For the text-containing cell, return its midpoint in [X, Y] coordinate format. 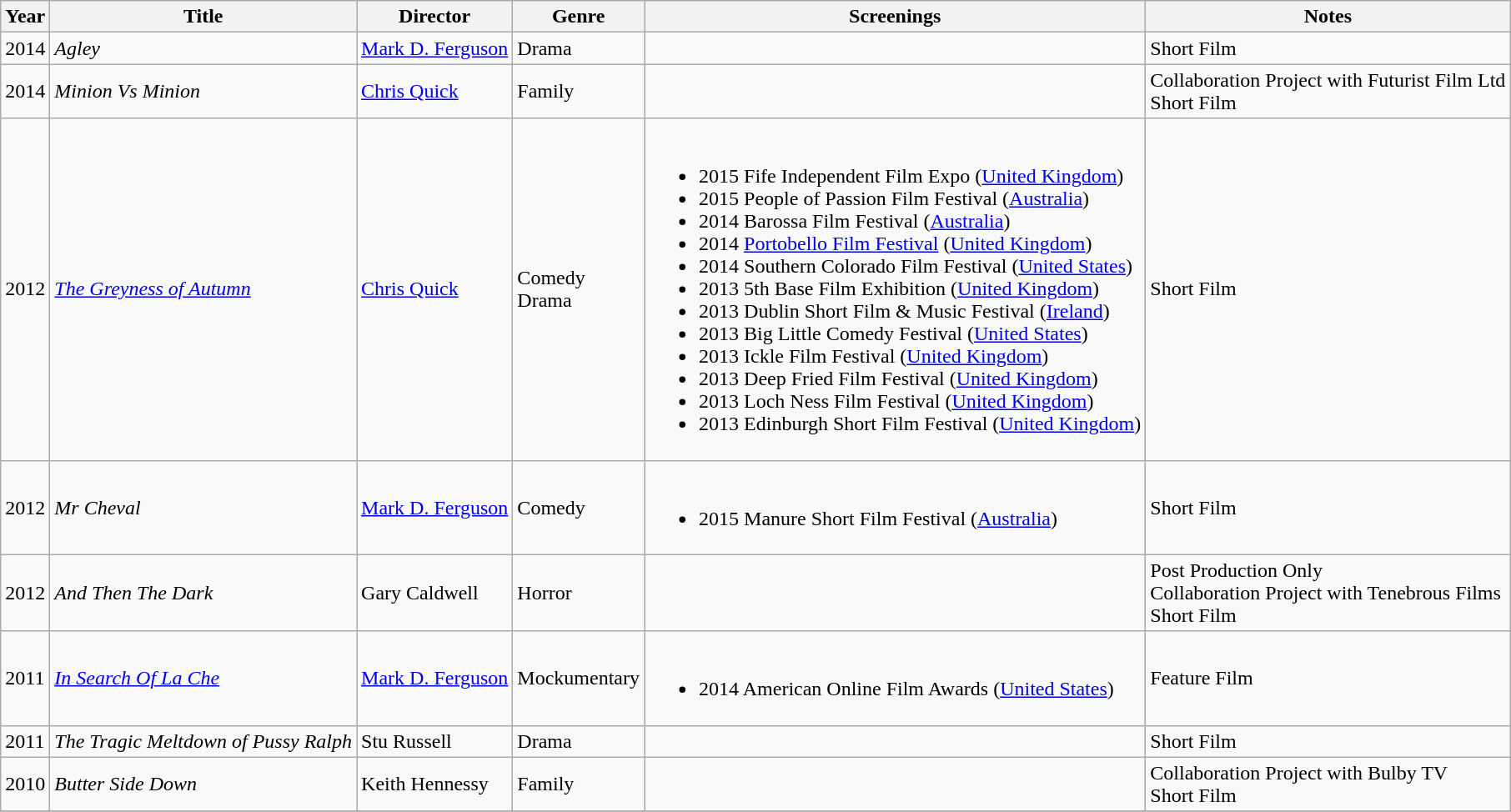
Notes [1328, 17]
Mr Cheval [203, 507]
ComedyDrama [579, 289]
Title [203, 17]
Collaboration Project with Futurist Film LtdShort Film [1328, 92]
Director [435, 17]
Agley [203, 48]
Mockumentary [579, 679]
In Search Of La Che [203, 679]
Post Production OnlyCollaboration Project with Tenebrous FilmsShort Film [1328, 593]
Feature Film [1328, 679]
The Tragic Meltdown of Pussy Ralph [203, 741]
And Then The Dark [203, 593]
2015 Manure Short Film Festival (Australia) [896, 507]
Minion Vs Minion [203, 92]
Comedy [579, 507]
Keith Hennessy [435, 784]
Year [25, 17]
Collaboration Project with Bulby TVShort Film [1328, 784]
Genre [579, 17]
Butter Side Down [203, 784]
Screenings [896, 17]
2010 [25, 784]
Stu Russell [435, 741]
The Greyness of Autumn [203, 289]
Horror [579, 593]
Gary Caldwell [435, 593]
2014 American Online Film Awards (United States) [896, 679]
